For the text-containing cell, return its midpoint in [x, y] coordinate format. 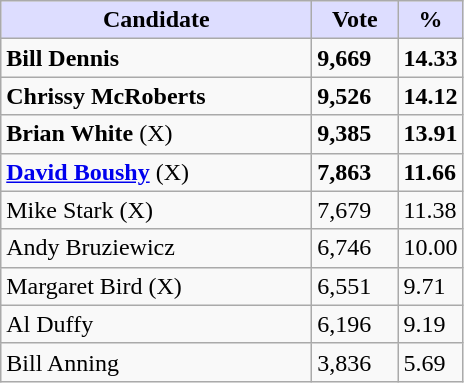
Bill Dennis [156, 58]
9,669 [355, 58]
Candidate [156, 20]
6,746 [355, 248]
9,526 [355, 96]
Al Duffy [156, 324]
10.00 [430, 248]
9.71 [430, 286]
Chrissy McRoberts [156, 96]
3,836 [355, 362]
Andy Bruziewicz [156, 248]
Margaret Bird (X) [156, 286]
11.38 [430, 210]
11.66 [430, 172]
14.33 [430, 58]
Brian White (X) [156, 134]
6,551 [355, 286]
Bill Anning [156, 362]
6,196 [355, 324]
13.91 [430, 134]
Mike Stark (X) [156, 210]
9.19 [430, 324]
14.12 [430, 96]
Vote [355, 20]
7,863 [355, 172]
David Boushy (X) [156, 172]
9,385 [355, 134]
5.69 [430, 362]
7,679 [355, 210]
% [430, 20]
